Locate the cell with the specified text and output its (X, Y) center coordinate. 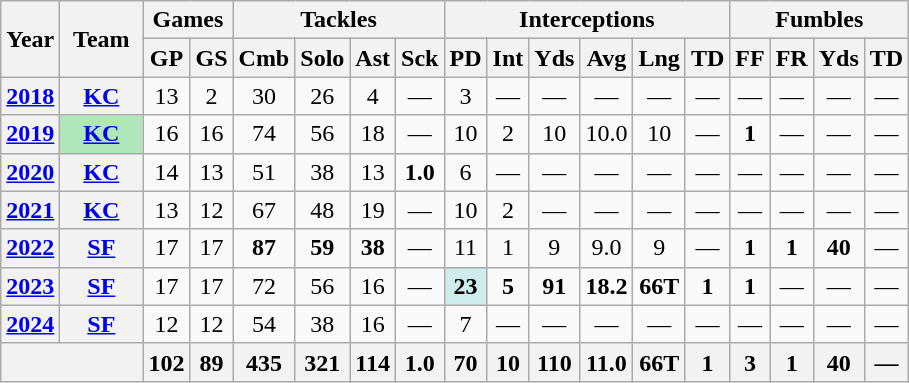
51 (264, 172)
Int (508, 58)
114 (373, 362)
2020 (30, 172)
Games (188, 20)
2018 (30, 96)
Avg (606, 58)
30 (264, 96)
GS (212, 58)
89 (212, 362)
87 (264, 248)
70 (466, 362)
14 (166, 172)
72 (264, 286)
Sck (420, 58)
74 (264, 134)
Interceptions (587, 20)
GP (166, 58)
11 (466, 248)
FR (792, 58)
Ast (373, 58)
19 (373, 210)
Solo (322, 58)
10.0 (606, 134)
91 (554, 286)
11.0 (606, 362)
Tackles (338, 20)
6 (466, 172)
26 (322, 96)
2022 (30, 248)
321 (322, 362)
4 (373, 96)
Lng (659, 58)
2024 (30, 324)
59 (322, 248)
Year (30, 39)
18 (373, 134)
48 (322, 210)
5 (508, 286)
Fumbles (820, 20)
Cmb (264, 58)
102 (166, 362)
54 (264, 324)
7 (466, 324)
23 (466, 286)
110 (554, 362)
67 (264, 210)
FF (750, 58)
PD (466, 58)
435 (264, 362)
18.2 (606, 286)
Team (102, 39)
9.0 (606, 248)
2019 (30, 134)
2023 (30, 286)
2021 (30, 210)
